Output the [x, y] coordinate of the center of the cell containing the given text.  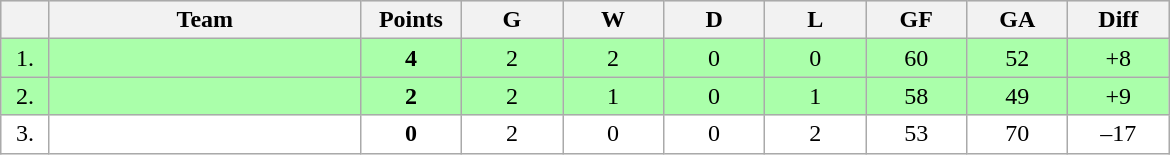
52 [1018, 58]
+9 [1118, 96]
D [714, 20]
W [612, 20]
2. [26, 96]
+8 [1118, 58]
1. [26, 58]
GF [916, 20]
Team [204, 20]
–17 [1118, 134]
60 [916, 58]
70 [1018, 134]
4 [410, 58]
53 [916, 134]
49 [1018, 96]
3. [26, 134]
Diff [1118, 20]
L [816, 20]
G [512, 20]
58 [916, 96]
Points [410, 20]
GA [1018, 20]
